Detect which cell encompasses the target text, then output its (X, Y) center coordinate. 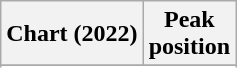
Chart (2022) (72, 34)
Peakposition (189, 34)
